Return [x, y] of the center of cell containing provided text 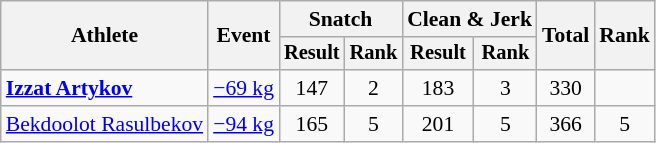
Event [244, 36]
366 [566, 124]
165 [312, 124]
−69 kg [244, 88]
Bekdoolot Rasulbekov [104, 124]
3 [506, 88]
201 [438, 124]
−94 kg [244, 124]
147 [312, 88]
Athlete [104, 36]
Snatch [340, 19]
183 [438, 88]
Total [566, 36]
330 [566, 88]
2 [374, 88]
Izzat Artykov [104, 88]
Clean & Jerk [470, 19]
